Capture the cell that displays the provided text and extract its [X, Y] central coordinate. 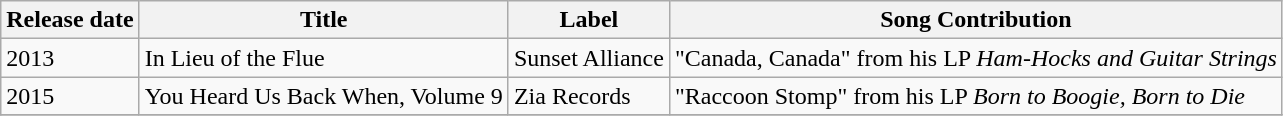
Label [588, 20]
"Raccoon Stomp" from his LP Born to Boogie, Born to Die [976, 96]
You Heard Us Back When, Volume 9 [324, 96]
Song Contribution [976, 20]
2015 [70, 96]
Zia Records [588, 96]
Sunset Alliance [588, 58]
"Canada, Canada" from his LP Ham-Hocks and Guitar Strings [976, 58]
Title [324, 20]
2013 [70, 58]
In Lieu of the Flue [324, 58]
Release date [70, 20]
